Extract the (X, Y) coordinate from the center of the cell holding the provided text.  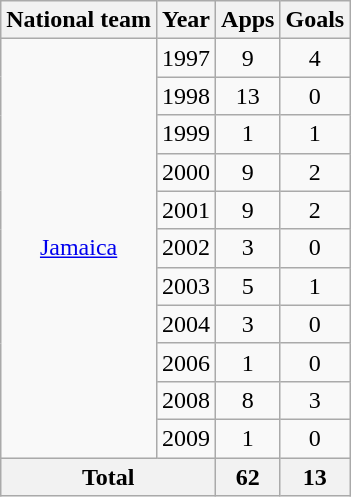
2002 (186, 248)
2004 (186, 324)
2000 (186, 172)
5 (248, 286)
2009 (186, 438)
Jamaica (79, 248)
1997 (186, 58)
62 (248, 477)
8 (248, 400)
4 (315, 58)
2006 (186, 362)
Goals (315, 20)
2001 (186, 210)
2003 (186, 286)
Total (108, 477)
National team (79, 20)
1998 (186, 96)
2008 (186, 400)
Apps (248, 20)
1999 (186, 134)
Year (186, 20)
